Search for the cell housing the specified text and yield its [X, Y] center coordinate. 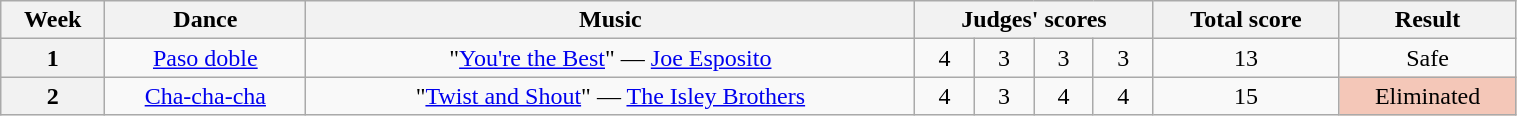
1 [53, 58]
Week [53, 20]
Judges' scores [1034, 20]
Music [610, 20]
"You're the Best" — Joe Esposito [610, 58]
Eliminated [1428, 96]
13 [1246, 58]
Cha-cha-cha [206, 96]
Result [1428, 20]
Dance [206, 20]
Paso doble [206, 58]
Safe [1428, 58]
"Twist and Shout" — The Isley Brothers [610, 96]
2 [53, 96]
Total score [1246, 20]
15 [1246, 96]
